Capture the cell that displays the provided text and extract its (x, y) central coordinate. 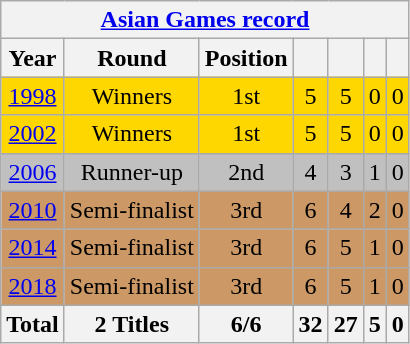
2006 (33, 172)
2014 (33, 248)
Asian Games record (206, 20)
3 (346, 172)
Total (33, 324)
2 (374, 210)
6/6 (246, 324)
Year (33, 58)
Position (246, 58)
2002 (33, 134)
1998 (33, 96)
2nd (246, 172)
32 (310, 324)
Round (132, 58)
2010 (33, 210)
2 Titles (132, 324)
Runner-up (132, 172)
27 (346, 324)
2018 (33, 286)
